Identify which cell holds the provided text, then report its [X, Y] central coordinate. 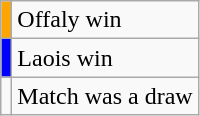
Offaly win [105, 20]
Match was a draw [105, 96]
Laois win [105, 58]
